Scan for the cell matching the given text and deliver its [x, y] coordinate at center. 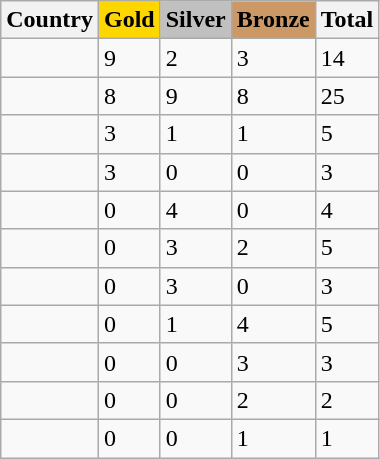
14 [347, 58]
Gold [129, 20]
Bronze [273, 20]
Silver [196, 20]
Country [50, 20]
Total [347, 20]
25 [347, 96]
